Find where the given text appears and provide that cell's center as (x, y) coordinate. 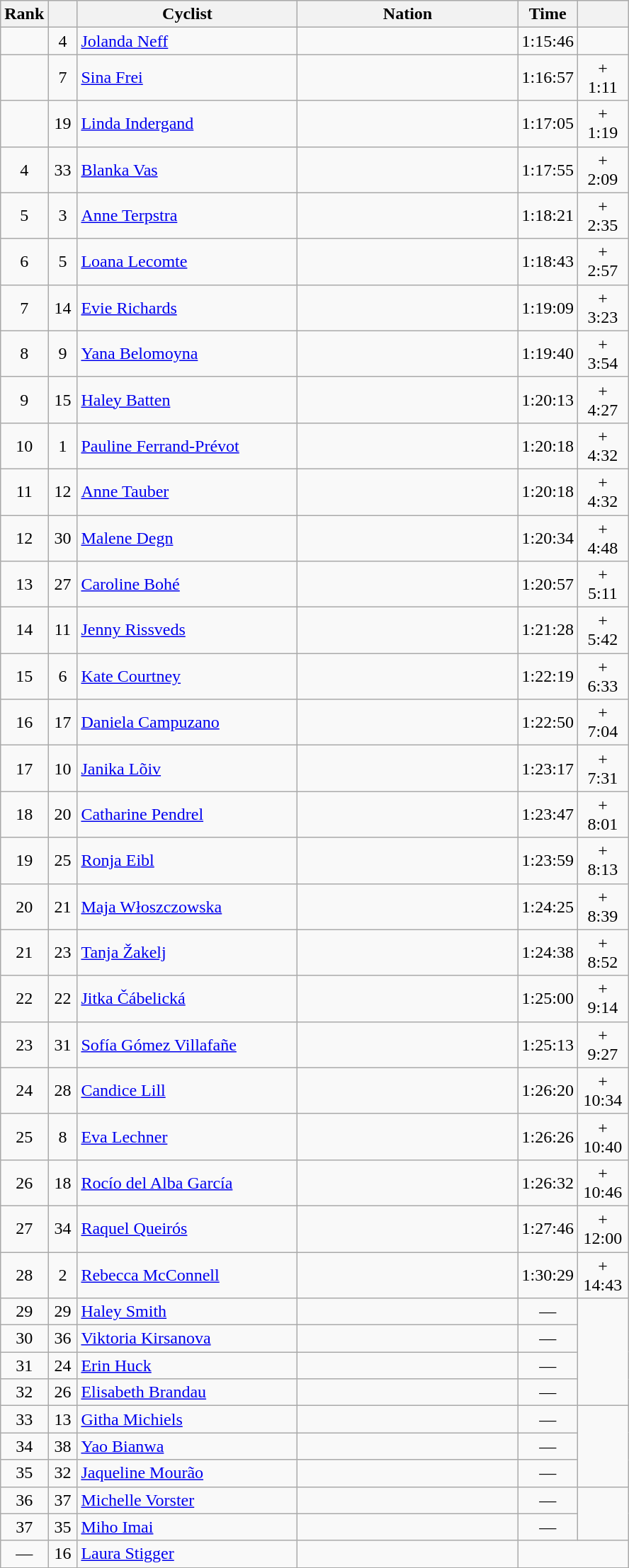
+ 9:14 (602, 998)
+ 8:39 (602, 906)
+ 4:48 (602, 538)
Sina Frei (187, 78)
1:25:13 (548, 1045)
+ 12:00 (602, 1229)
1:23:47 (548, 814)
1:18:43 (548, 262)
Evie Richards (187, 307)
Haley Smith (187, 1312)
Yao Bianwa (187, 1446)
Loana Lecomte (187, 262)
Maja Włoszczowska (187, 906)
+ 6:33 (602, 677)
Kate Courtney (187, 677)
+ 10:34 (602, 1090)
1:25:00 (548, 998)
+ 5:42 (602, 630)
1:17:05 (548, 123)
1:20:34 (548, 538)
3 (62, 215)
Ronja Eibl (187, 861)
Eva Lechner (187, 1137)
+ 9:27 (602, 1045)
Janika Lõiv (187, 769)
Catharine Pendrel (187, 814)
Rank (24, 14)
+ 14:43 (602, 1274)
1:22:50 (548, 722)
1 (62, 446)
Caroline Bohé (187, 585)
+ 8:01 (602, 814)
1:16:57 (548, 78)
+ 2:57 (602, 262)
Rocío del Alba García (187, 1182)
+ 7:04 (602, 722)
Blanka Vas (187, 170)
Laura Stigger (187, 1554)
Pauline Ferrand-Prévot (187, 446)
Cyclist (187, 14)
1:26:32 (548, 1182)
Linda Indergand (187, 123)
2 (62, 1274)
Daniela Campuzano (187, 722)
Elisabeth Brandau (187, 1392)
1:24:25 (548, 906)
1:20:57 (548, 585)
1:19:40 (548, 354)
Jolanda Neff (187, 41)
Erin Huck (187, 1366)
+ 8:52 (602, 953)
+ 4:27 (602, 399)
1:26:26 (548, 1137)
1:19:09 (548, 307)
+ 1:11 (602, 78)
Jaqueline Mourão (187, 1473)
+ 3:23 (602, 307)
Sofía Gómez Villafañe (187, 1045)
1:15:46 (548, 41)
1:26:20 (548, 1090)
Nation (408, 14)
+ 1:19 (602, 123)
Miho Imai (187, 1527)
Candice Lill (187, 1090)
+ 2:09 (602, 170)
+ 3:54 (602, 354)
+ 10:40 (602, 1137)
1:24:38 (548, 953)
Rebecca McConnell (187, 1274)
Jenny Rissveds (187, 630)
+ 7:31 (602, 769)
Viktoria Kirsanova (187, 1339)
Tanja Žakelj (187, 953)
Raquel Queirós (187, 1229)
1:23:17 (548, 769)
Anne Tauber (187, 491)
1:22:19 (548, 677)
Jitka Čábelická (187, 998)
1:17:55 (548, 170)
Githa Michiels (187, 1419)
1:23:59 (548, 861)
Michelle Vorster (187, 1500)
Yana Belomoyna (187, 354)
+ 10:46 (602, 1182)
1:18:21 (548, 215)
38 (62, 1446)
+ 2:35 (602, 215)
+ 8:13 (602, 861)
Anne Terpstra (187, 215)
Time (548, 14)
1:20:13 (548, 399)
Malene Degn (187, 538)
1:21:28 (548, 630)
1:30:29 (548, 1274)
+ 5:11 (602, 585)
Haley Batten (187, 399)
1:27:46 (548, 1229)
